Output the [x, y] coordinate of the center of the cell containing the given text.  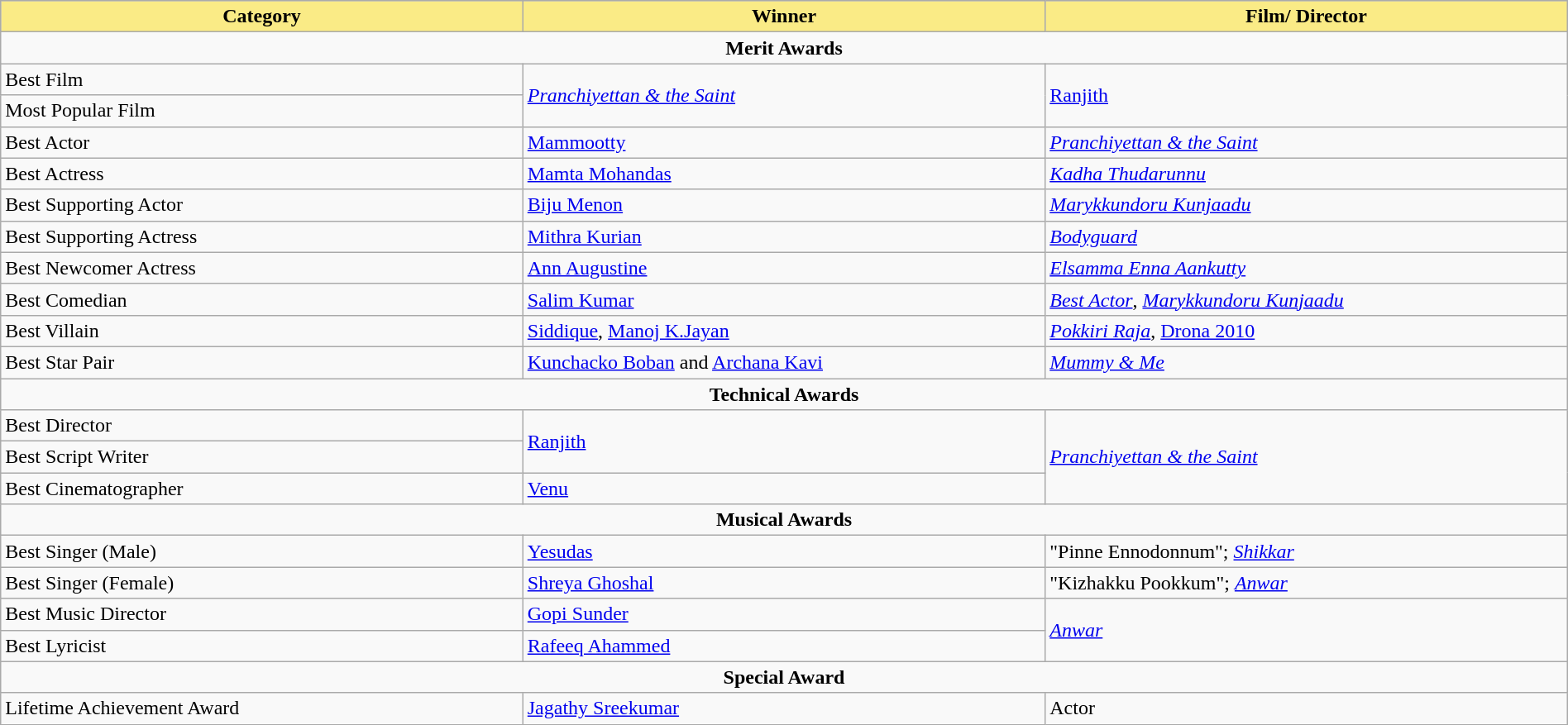
Best Comedian [262, 299]
Best Singer (Female) [262, 583]
Best Newcomer Actress [262, 268]
Best Supporting Actor [262, 205]
Best Director [262, 426]
Best Lyricist [262, 646]
Lifetime Achievement Award [262, 708]
Mummy & Me [1307, 362]
Salim Kumar [784, 299]
Merit Awards [784, 48]
Best Actor, Marykkundoru Kunjaadu [1307, 299]
Best Villain [262, 331]
Best Supporting Actress [262, 236]
Most Popular Film [262, 111]
Winner [784, 17]
"Pinne Ennodonnum"; Shikkar [1307, 551]
Mithra Kurian [784, 236]
Technical Awards [784, 394]
Category [262, 17]
Kunchacko Boban and Archana Kavi [784, 362]
Film/ Director [1307, 17]
Best Script Writer [262, 457]
Ann Augustine [784, 268]
Anwar [1307, 630]
Best Film [262, 79]
Best Music Director [262, 614]
Best Cinematographer [262, 489]
Jagathy Sreekumar [784, 708]
Siddique, Manoj K.Jayan [784, 331]
Bodyguard [1307, 236]
Kadha Thudarunnu [1307, 174]
Pokkiri Raja, Drona 2010 [1307, 331]
Best Actress [262, 174]
Best Singer (Male) [262, 551]
"Kizhakku Pookkum"; Anwar [1307, 583]
Musical Awards [784, 520]
Venu [784, 489]
Best Star Pair [262, 362]
Mamta Mohandas [784, 174]
Elsamma Enna Aankutty [1307, 268]
Actor [1307, 708]
Gopi Sunder [784, 614]
Yesudas [784, 551]
Shreya Ghoshal [784, 583]
Special Award [784, 677]
Biju Menon [784, 205]
Marykkundoru Kunjaadu [1307, 205]
Best Actor [262, 142]
Rafeeq Ahammed [784, 646]
Mammootty [784, 142]
